Search for the cell housing the specified text and yield its (X, Y) center coordinate. 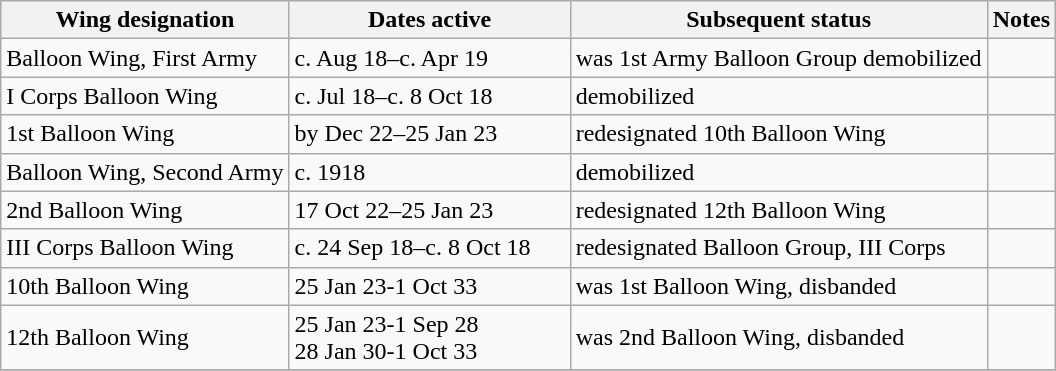
Balloon Wing, Second Army (145, 172)
I Corps Balloon Wing (145, 96)
was 1st Army Balloon Group demobilized (778, 58)
by Dec 22–25 Jan 23 (430, 134)
was 1st Balloon Wing, disbanded (778, 286)
redesignated Balloon Group, III Corps (778, 248)
was 2nd Balloon Wing, disbanded (778, 338)
c. 24 Sep 18–c. 8 Oct 18 (430, 248)
Notes (1021, 20)
c. Aug 18–c. Apr 19 (430, 58)
2nd Balloon Wing (145, 210)
12th Balloon Wing (145, 338)
10th Balloon Wing (145, 286)
25 Jan 23-1 Sep 2828 Jan 30-1 Oct 33 (430, 338)
25 Jan 23-1 Oct 33 (430, 286)
redesignated 12th Balloon Wing (778, 210)
Subsequent status (778, 20)
c. Jul 18–c. 8 Oct 18 (430, 96)
c. 1918 (430, 172)
III Corps Balloon Wing (145, 248)
Balloon Wing, First Army (145, 58)
1st Balloon Wing (145, 134)
17 Oct 22–25 Jan 23 (430, 210)
Dates active (430, 20)
Wing designation (145, 20)
redesignated 10th Balloon Wing (778, 134)
